Determine the (x, y) coordinate at the center of the cell enclosing the given text.  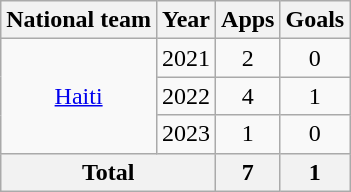
2 (248, 58)
Goals (315, 20)
Year (186, 20)
2021 (186, 58)
Apps (248, 20)
Total (108, 172)
2022 (186, 96)
4 (248, 96)
2023 (186, 134)
Haiti (79, 96)
National team (79, 20)
7 (248, 172)
